Determine the (X, Y) coordinate at the center of the cell enclosing the given text.  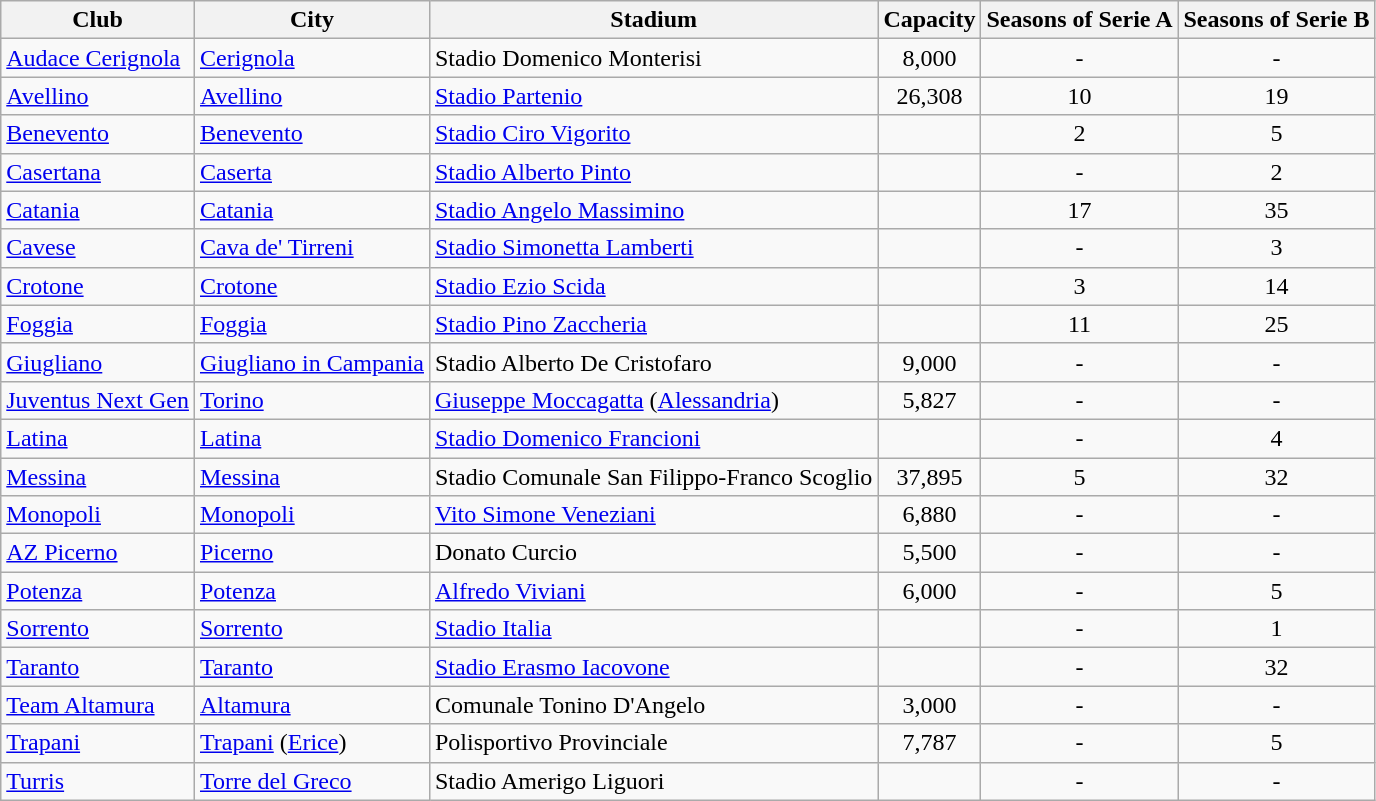
Stadio Pino Zaccheria (653, 324)
Audace Cerignola (98, 58)
Seasons of Serie B (1276, 20)
Stadio Amerigo Liguori (653, 781)
Stadio Angelo Massimino (653, 210)
10 (1080, 96)
Stadio Simonetta Lamberti (653, 248)
City (312, 20)
Stadio Partenio (653, 96)
11 (1080, 324)
Comunale Tonino D'Angelo (653, 705)
Picerno (312, 553)
25 (1276, 324)
Donato Curcio (653, 553)
Capacity (930, 20)
37,895 (930, 477)
Stadio Alberto Pinto (653, 172)
Torino (312, 400)
Stadio Italia (653, 629)
Trapani (Erice) (312, 743)
Juventus Next Gen (98, 400)
7,787 (930, 743)
4 (1276, 438)
AZ Picerno (98, 553)
35 (1276, 210)
Stadio Alberto De Cristofaro (653, 362)
Cavese (98, 248)
Giugliano (98, 362)
Giugliano in Campania (312, 362)
1 (1276, 629)
Casertana (98, 172)
Club (98, 20)
Altamura (312, 705)
Cava de' Tirreni (312, 248)
Alfredo Viviani (653, 591)
Caserta (312, 172)
Cerignola (312, 58)
5,500 (930, 553)
Stadio Erasmo Iacovone (653, 667)
17 (1080, 210)
6,000 (930, 591)
9,000 (930, 362)
Turris (98, 781)
6,880 (930, 515)
Stadio Domenico Francioni (653, 438)
26,308 (930, 96)
Vito Simone Veneziani (653, 515)
Team Altamura (98, 705)
8,000 (930, 58)
Stadio Domenico Monterisi (653, 58)
Seasons of Serie A (1080, 20)
Stadio Ezio Scida (653, 286)
Stadio Comunale San Filippo-Franco Scoglio (653, 477)
Trapani (98, 743)
14 (1276, 286)
Stadio Ciro Vigorito (653, 134)
Giuseppe Moccagatta (Alessandria) (653, 400)
Torre del Greco (312, 781)
19 (1276, 96)
Polisportivo Provinciale (653, 743)
5,827 (930, 400)
3,000 (930, 705)
Stadium (653, 20)
